Search for the cell housing the specified text and yield its (x, y) center coordinate. 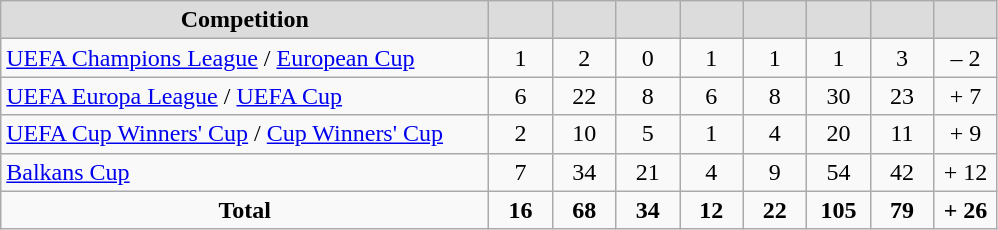
12 (712, 210)
42 (902, 172)
20 (839, 134)
+ 7 (966, 96)
23 (902, 96)
5 (648, 134)
– 2 (966, 58)
105 (839, 210)
Competition (245, 20)
Total (245, 210)
79 (902, 210)
11 (902, 134)
10 (584, 134)
+ 9 (966, 134)
7 (521, 172)
Balkans Cup (245, 172)
3 (902, 58)
21 (648, 172)
UEFA Champions League / European Cup (245, 58)
UEFA Cup Winners' Cup / Cup Winners' Cup (245, 134)
UEFA Europa League / UEFA Cup (245, 96)
+ 26 (966, 210)
54 (839, 172)
+ 12 (966, 172)
9 (775, 172)
0 (648, 58)
68 (584, 210)
30 (839, 96)
16 (521, 210)
